Return (X, Y) of the center of cell containing provided text 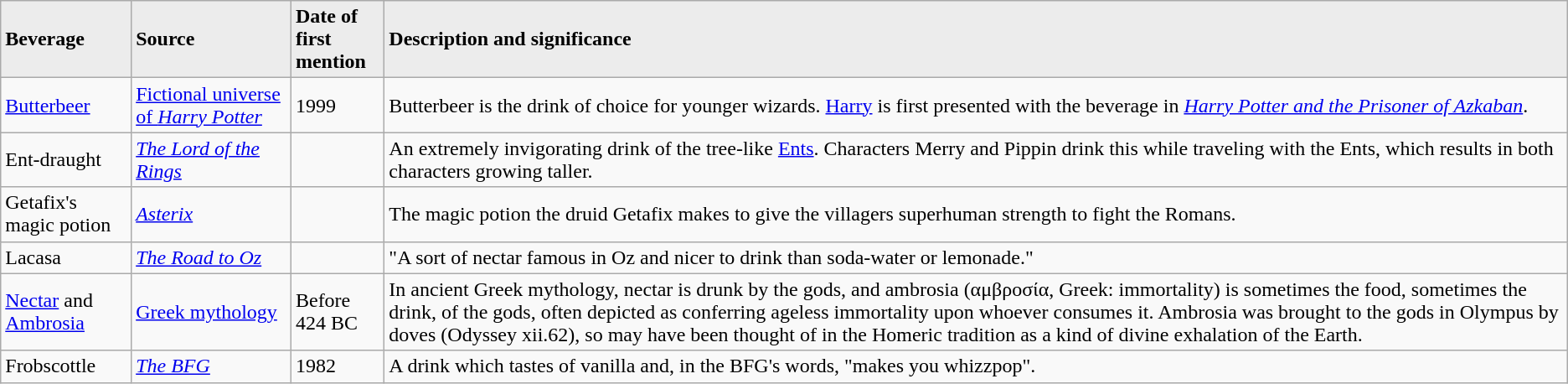
Getafix's magic potion (66, 215)
The Lord of the Rings (211, 159)
Description and significance (976, 39)
"A sort of nectar famous in Oz and nicer to drink than soda-water or lemonade." (976, 257)
Frobscottle (66, 366)
Date offirst mention (337, 39)
Fictional universe of Harry Potter (211, 106)
Beverage (66, 39)
1999 (337, 106)
Butterbeer (66, 106)
Butterbeer is the drink of choice for younger wizards. Harry is first presented with the beverage in Harry Potter and the Prisoner of Azkaban. (976, 106)
Greek mythology (211, 312)
Source (211, 39)
Asterix (211, 215)
1982 (337, 366)
Lacasa (66, 257)
A drink which tastes of vanilla and, in the BFG's words, "makes you whizzpop". (976, 366)
The magic potion the druid Getafix makes to give the villagers superhuman strength to fight the Romans. (976, 215)
Before424 BC (337, 312)
Nectar and Ambrosia (66, 312)
The Road to Oz (211, 257)
The BFG (211, 366)
Ent-draught (66, 159)
